Detect which cell encompasses the target text, then output its [x, y] center coordinate. 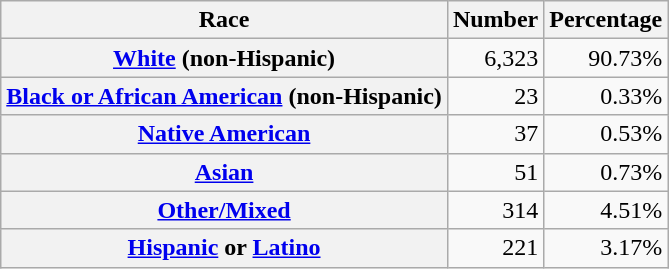
314 [495, 210]
3.17% [606, 248]
Other/Mixed [224, 210]
221 [495, 248]
Number [495, 20]
White (non-Hispanic) [224, 58]
Black or African American (non-Hispanic) [224, 96]
Hispanic or Latino [224, 248]
37 [495, 134]
51 [495, 172]
6,323 [495, 58]
Native American [224, 134]
Percentage [606, 20]
0.53% [606, 134]
0.33% [606, 96]
Asian [224, 172]
90.73% [606, 58]
0.73% [606, 172]
23 [495, 96]
Race [224, 20]
4.51% [606, 210]
